Provide the (x, y) coordinate of the cell's center where the given text is located.  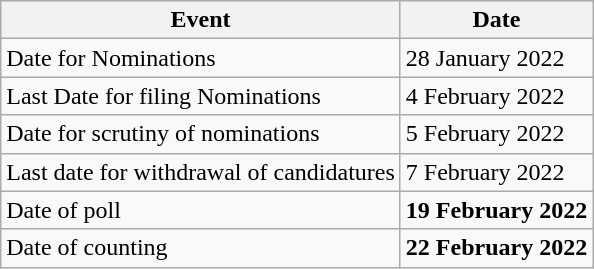
Date of counting (201, 248)
28 January 2022 (496, 58)
4 February 2022 (496, 96)
Date of poll (201, 210)
Last Date for filing Nominations (201, 96)
7 February 2022 (496, 172)
Date for Nominations (201, 58)
19 February 2022 (496, 210)
Date (496, 20)
Event (201, 20)
Date for scrutiny of nominations (201, 134)
5 February 2022 (496, 134)
Last date for withdrawal of candidatures (201, 172)
22 February 2022 (496, 248)
